Scan for the cell matching the given text and deliver its (x, y) coordinate at center. 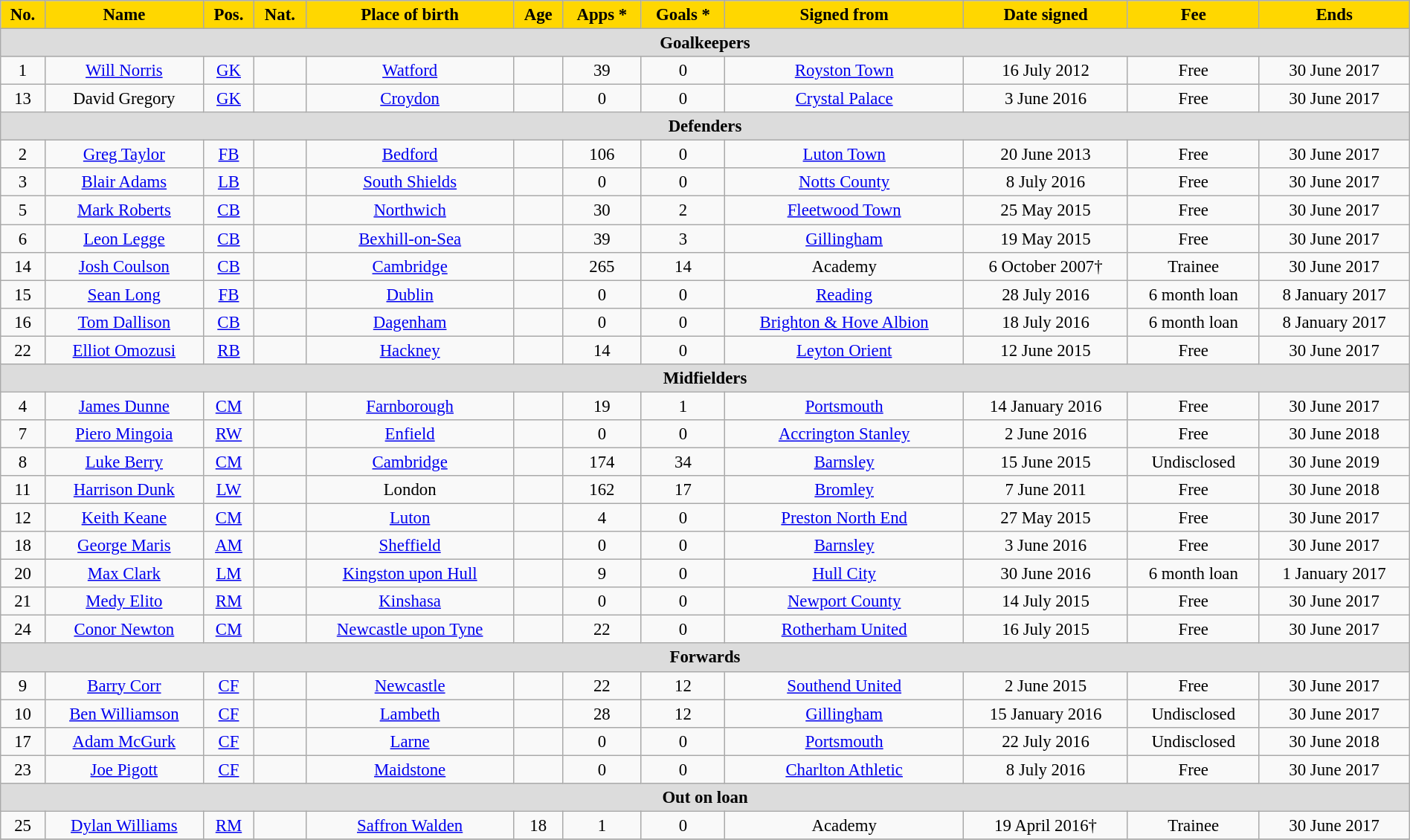
Dagenham (410, 322)
16 July 2012 (1046, 71)
6 (23, 239)
Leon Legge (123, 239)
2 June 2016 (1046, 434)
Luke Berry (123, 462)
Forwards (705, 658)
Apps * (602, 15)
Barry Corr (123, 685)
Signed from (845, 15)
Medy Elito (123, 601)
LM (228, 574)
Goals * (683, 15)
Luton Town (845, 155)
Brighton & Hove Albion (845, 322)
Lambeth (410, 714)
Fee (1193, 15)
Dublin (410, 294)
Nat. (280, 15)
Ben Williamson (123, 714)
Midfielders (705, 378)
Saffron Walden (410, 825)
Goalkeepers (705, 43)
11 (23, 490)
Defenders (705, 126)
Elliot Omozusi (123, 350)
Newcastle (410, 685)
20 (23, 574)
Tom Dallison (123, 322)
Croydon (410, 99)
Bexhill-on-Sea (410, 239)
Conor Newton (123, 630)
No. (23, 15)
Hackney (410, 350)
Piero Mingoia (123, 434)
Date signed (1046, 15)
Kingston upon Hull (410, 574)
Sheffield (410, 546)
5 (23, 210)
Greg Taylor (123, 155)
Leyton Orient (845, 350)
22 July 2016 (1046, 741)
Farnborough (410, 406)
Harrison Dunk (123, 490)
23 (23, 769)
Place of birth (410, 15)
25 May 2015 (1046, 210)
19 May 2015 (1046, 239)
South Shields (410, 182)
Watford (410, 71)
Newcastle upon Tyne (410, 630)
Joe Pigott (123, 769)
Keith Keane (123, 518)
19 April 2016† (1046, 825)
8 (23, 462)
Royston Town (845, 71)
Southend United (845, 685)
LB (228, 182)
RB (228, 350)
7 (23, 434)
16 July 2015 (1046, 630)
16 (23, 322)
Maidstone (410, 769)
106 (602, 155)
Mark Roberts (123, 210)
Kinshasa (410, 601)
Bedford (410, 155)
30 June 2019 (1334, 462)
Accrington Stanley (845, 434)
London (410, 490)
28 July 2016 (1046, 294)
Name (123, 15)
Rotherham United (845, 630)
34 (683, 462)
Hull City (845, 574)
6 October 2007† (1046, 266)
Reading (845, 294)
Notts County (845, 182)
David Gregory (123, 99)
14 January 2016 (1046, 406)
15 (23, 294)
Blair Adams (123, 182)
7 June 2011 (1046, 490)
Crystal Palace (845, 99)
Josh Coulson (123, 266)
21 (23, 601)
30 June 2016 (1046, 574)
24 (23, 630)
174 (602, 462)
LW (228, 490)
162 (602, 490)
Will Norris (123, 71)
RW (228, 434)
Fleetwood Town (845, 210)
Northwich (410, 210)
20 June 2013 (1046, 155)
Charlton Athletic (845, 769)
James Dunne (123, 406)
15 January 2016 (1046, 714)
Newport County (845, 601)
George Maris (123, 546)
27 May 2015 (1046, 518)
2 June 2015 (1046, 685)
Out on loan (705, 798)
Larne (410, 741)
AM (228, 546)
1 January 2017 (1334, 574)
28 (602, 714)
18 July 2016 (1046, 322)
25 (23, 825)
Bromley (845, 490)
Ends (1334, 15)
30 (602, 210)
265 (602, 266)
14 July 2015 (1046, 601)
10 (23, 714)
12 June 2015 (1046, 350)
Adam McGurk (123, 741)
Pos. (228, 15)
Luton (410, 518)
Age (538, 15)
Sean Long (123, 294)
15 June 2015 (1046, 462)
Dylan Williams (123, 825)
19 (602, 406)
Preston North End (845, 518)
Max Clark (123, 574)
13 (23, 99)
Enfield (410, 434)
